Identify which cell holds the provided text, then report its [x, y] central coordinate. 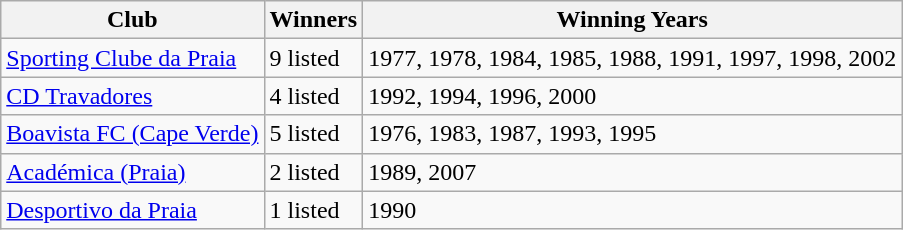
Club [132, 20]
Desportivo da Praia [132, 210]
Académica (Praia) [132, 172]
Winners [314, 20]
1977, 1978, 1984, 1985, 1988, 1991, 1997, 1998, 2002 [632, 58]
1992, 1994, 1996, 2000 [632, 96]
Winning Years [632, 20]
CD Travadores [132, 96]
1 listed [314, 210]
1990 [632, 210]
1989, 2007 [632, 172]
5 listed [314, 134]
4 listed [314, 96]
1976, 1983, 1987, 1993, 1995 [632, 134]
2 listed [314, 172]
Sporting Clube da Praia [132, 58]
9 listed [314, 58]
Boavista FC (Cape Verde) [132, 134]
